Locate the cell with the specified text and output its [x, y] center coordinate. 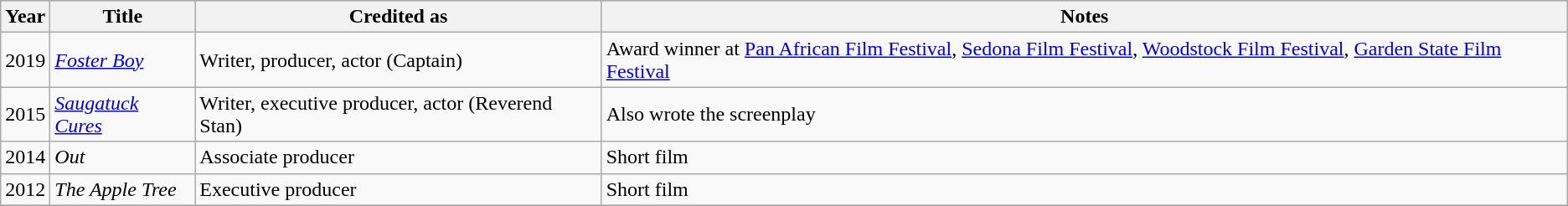
Award winner at Pan African Film Festival, Sedona Film Festival, Woodstock Film Festival, Garden State Film Festival [1084, 60]
2014 [25, 157]
2019 [25, 60]
Writer, producer, actor (Captain) [399, 60]
Also wrote the screenplay [1084, 114]
The Apple Tree [122, 189]
Foster Boy [122, 60]
Associate producer [399, 157]
Credited as [399, 17]
2015 [25, 114]
Year [25, 17]
Writer, executive producer, actor (Reverend Stan) [399, 114]
Out [122, 157]
Saugatuck Cures [122, 114]
2012 [25, 189]
Notes [1084, 17]
Title [122, 17]
Executive producer [399, 189]
